Return [X, Y] of the center of cell containing provided text 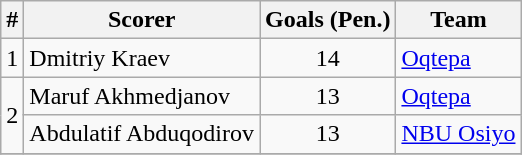
Abdulatif Abduqodirov [142, 134]
14 [328, 58]
Maruf Akhmedjanov [142, 96]
Goals (Pen.) [328, 20]
NBU Osiyo [458, 134]
Team [458, 20]
Scorer [142, 20]
2 [12, 115]
1 [12, 58]
# [12, 20]
Dmitriy Kraev [142, 58]
